Determine the [X, Y] coordinate at the center of the cell enclosing the given text.  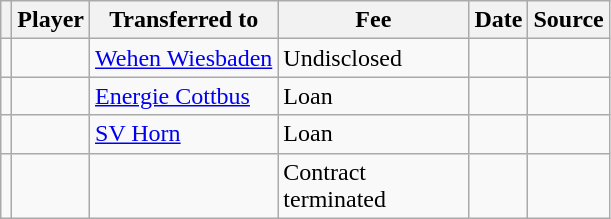
Undisclosed [374, 58]
Source [568, 20]
Player [51, 20]
Fee [374, 20]
Wehen Wiesbaden [184, 58]
Transferred to [184, 20]
Contract terminated [374, 186]
SV Horn [184, 134]
Date [498, 20]
Energie Cottbus [184, 96]
